For the text-containing cell, return its midpoint in (X, Y) coordinate format. 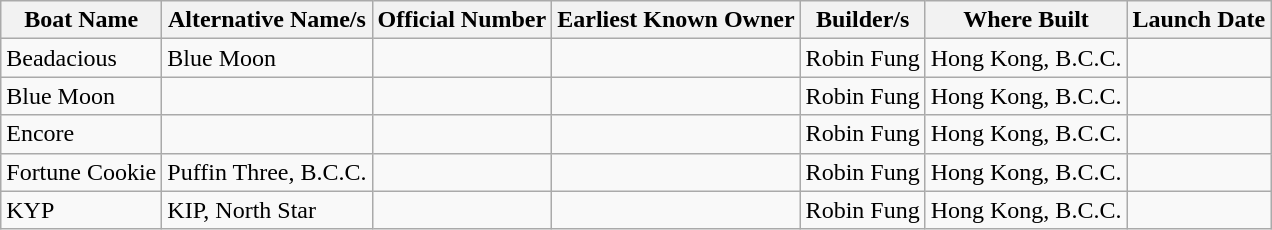
Beadacious (82, 58)
Where Built (1026, 20)
Encore (82, 134)
Puffin Three, B.C.C. (267, 172)
Earliest Known Owner (676, 20)
Boat Name (82, 20)
Builder/s (862, 20)
KYP (82, 210)
Launch Date (1199, 20)
Official Number (462, 20)
Alternative Name/s (267, 20)
KIP, North Star (267, 210)
Fortune Cookie (82, 172)
